Identify which cell holds the provided text, then report its [X, Y] central coordinate. 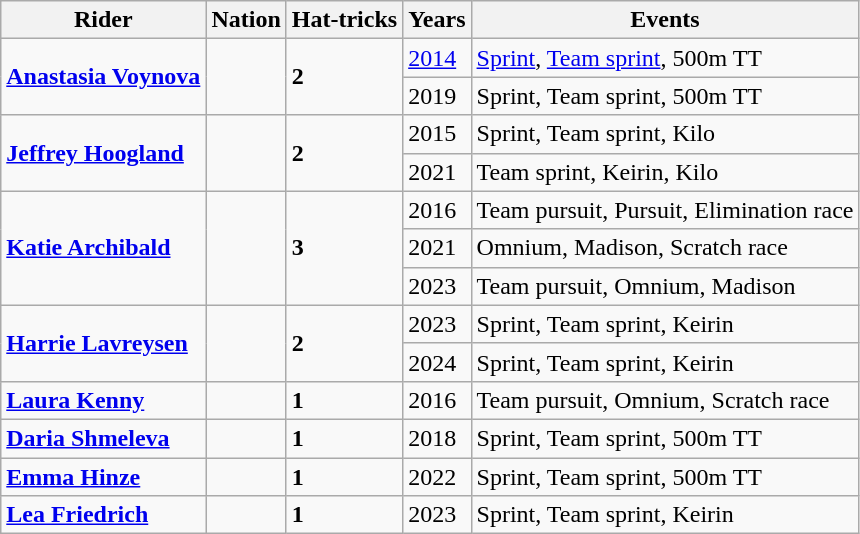
Team pursuit, Omnium, Scratch race [665, 400]
Emma Hinze [104, 477]
Harrie Lavreysen [104, 343]
Team sprint, Keirin, Kilo [665, 172]
Team pursuit, Omnium, Madison [665, 286]
Sprint, Team sprint, Kilo [665, 134]
Team pursuit, Pursuit, Elimination race [665, 210]
2014 [437, 58]
Rider [104, 20]
2024 [437, 362]
Anastasia Voynova [104, 77]
2019 [437, 96]
Hat-tricks [344, 20]
Daria Shmeleva [104, 438]
3 [344, 248]
Years [437, 20]
Katie Archibald [104, 248]
2022 [437, 477]
Lea Friedrich [104, 515]
2018 [437, 438]
Jeffrey Hoogland [104, 153]
Laura Kenny [104, 400]
Events [665, 20]
2015 [437, 134]
Omnium, Madison, Scratch race [665, 248]
Nation [246, 20]
